Detect which cell encompasses the target text, then output its (x, y) center coordinate. 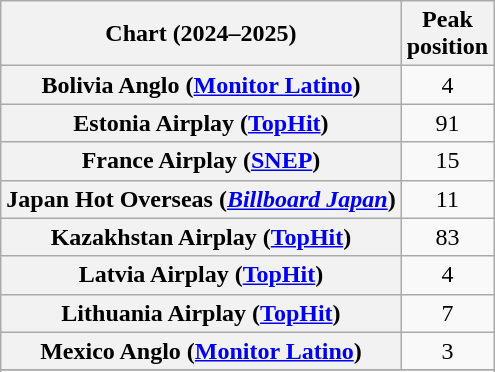
15 (447, 161)
Bolivia Anglo (Monitor Latino) (201, 85)
Peakposition (447, 34)
Kazakhstan Airplay (TopHit) (201, 237)
Estonia Airplay (TopHit) (201, 123)
Chart (2024–2025) (201, 34)
7 (447, 313)
11 (447, 199)
Mexico Anglo (Monitor Latino) (201, 351)
83 (447, 237)
91 (447, 123)
3 (447, 351)
Japan Hot Overseas (Billboard Japan) (201, 199)
Latvia Airplay (TopHit) (201, 275)
Lithuania Airplay (TopHit) (201, 313)
France Airplay (SNEP) (201, 161)
